Return the [x, y] coordinate for the center point of the cell that contains the specified text.  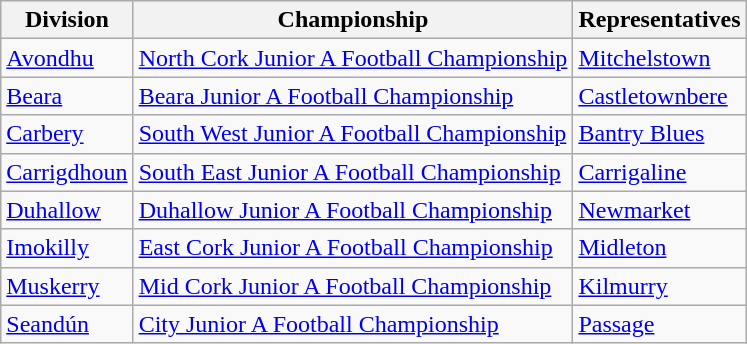
East Cork Junior A Football Championship [353, 248]
Duhallow Junior A Football Championship [353, 210]
Duhallow [67, 210]
Beara Junior A Football Championship [353, 96]
Carrigaline [660, 172]
North Cork Junior A Football Championship [353, 58]
Midleton [660, 248]
Seandún [67, 324]
Muskerry [67, 286]
Carrigdhoun [67, 172]
South East Junior A Football Championship [353, 172]
Mitchelstown [660, 58]
Passage [660, 324]
Mid Cork Junior A Football Championship [353, 286]
Carbery [67, 134]
Imokilly [67, 248]
Beara [67, 96]
Castletownbere [660, 96]
Bantry Blues [660, 134]
South West Junior A Football Championship [353, 134]
Championship [353, 20]
Kilmurry [660, 286]
Avondhu [67, 58]
Division [67, 20]
City Junior A Football Championship [353, 324]
Representatives [660, 20]
Newmarket [660, 210]
